Output the [x, y] coordinate of the center of the cell containing the given text.  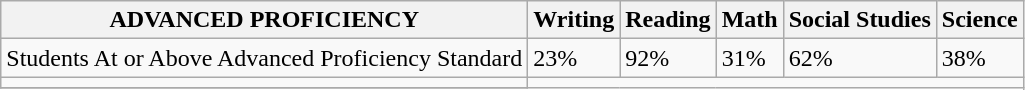
Social Studies [860, 20]
Science [980, 20]
Students At or Above Advanced Proficiency Standard [264, 58]
ADVANCED PROFICIENCY [264, 20]
31% [750, 58]
92% [668, 58]
38% [980, 58]
Math [750, 20]
Reading [668, 20]
23% [574, 58]
62% [860, 58]
Writing [574, 20]
